Identify which cell holds the provided text, then report its [X, Y] central coordinate. 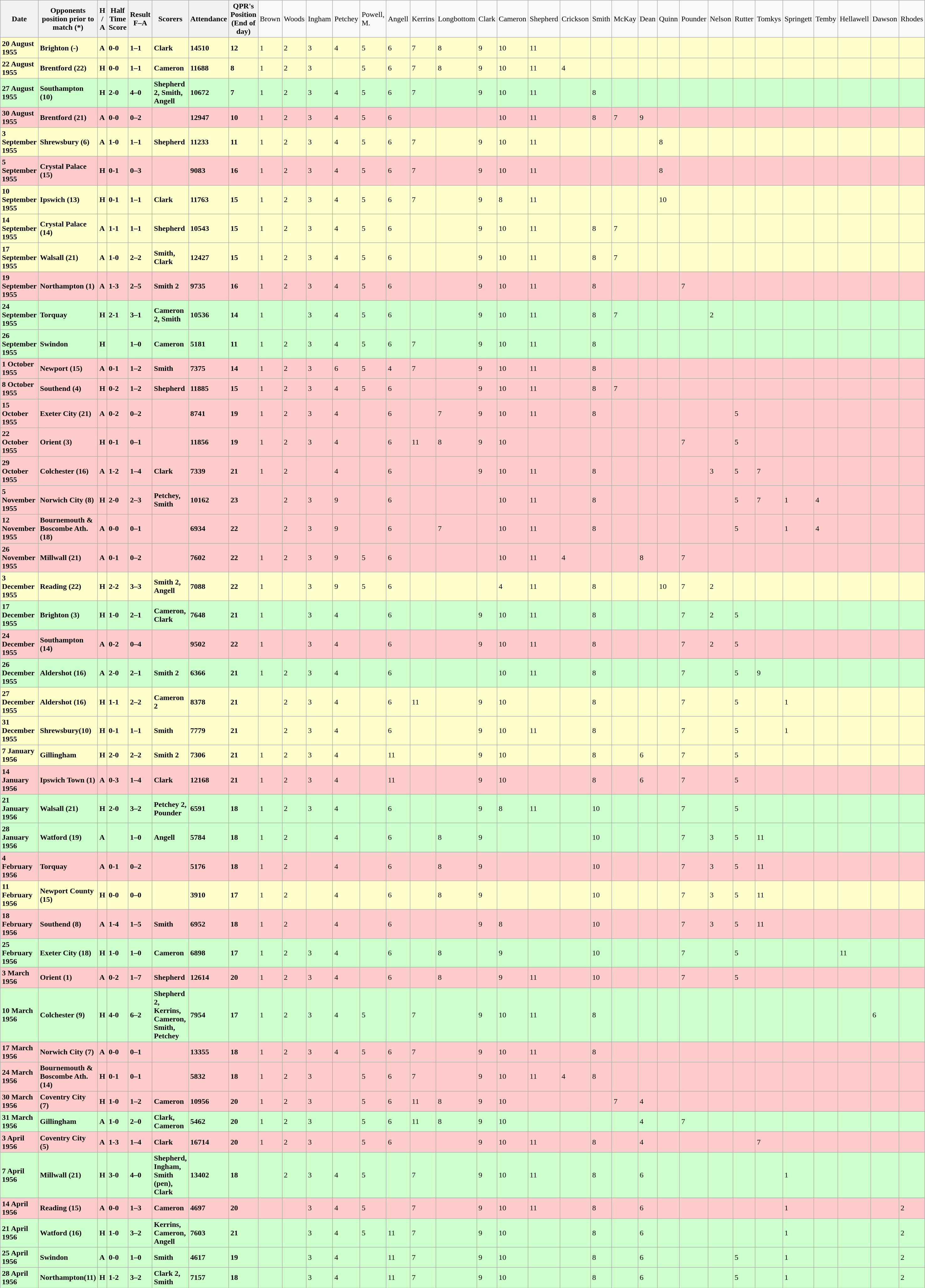
22 August 1955 [19, 68]
6952 [209, 924]
Scorers [170, 19]
Rutter [744, 19]
ResultF–A [140, 19]
3 April 1956 [19, 1142]
11 February 1956 [19, 895]
3-0 [118, 1175]
17 March 1956 [19, 1052]
8741 [209, 413]
3 March 1956 [19, 977]
Watford (19) [68, 838]
2–3 [140, 500]
10162 [209, 500]
Brown [270, 19]
Crickson [575, 19]
Clark 2, Smith [170, 1278]
12614 [209, 977]
Smith, Clark [170, 257]
Dean [648, 19]
Rhodes [912, 19]
Crystal Palace (15) [68, 171]
26 December 1955 [19, 673]
6934 [209, 529]
Southampton (14) [68, 644]
10672 [209, 93]
30 August 1955 [19, 117]
7954 [209, 1015]
Southend (4) [68, 389]
Coventry City (5) [68, 1142]
H / A [102, 19]
11856 [209, 442]
Dawson [885, 19]
Norwich City (7) [68, 1052]
Petchey, Smith [170, 500]
Hellawell [854, 19]
2-2 [118, 586]
Brighton (3) [68, 615]
1–5 [140, 924]
16714 [209, 1142]
Orient (3) [68, 442]
7157 [209, 1278]
0–4 [140, 644]
5832 [209, 1077]
6591 [209, 809]
Brentford (22) [68, 68]
Attendance [209, 19]
1–7 [140, 977]
3–3 [140, 586]
26 November 1955 [19, 558]
14 January 1956 [19, 780]
Kerrins, Cameron, Angell [170, 1233]
3 December 1955 [19, 586]
Norwich City (8) [68, 500]
4-0 [118, 1015]
2–5 [140, 286]
7375 [209, 368]
7602 [209, 558]
Shepherd 2, Smith, Angell [170, 93]
Shrewsbury (6) [68, 142]
Ipswich Town (1) [68, 780]
10956 [209, 1101]
Half Time Score [118, 19]
9502 [209, 644]
5 September 1955 [19, 171]
Cameron, Clark [170, 615]
13402 [209, 1175]
1–3 [140, 1208]
10 September 1955 [19, 200]
10 March 1956 [19, 1015]
4697 [209, 1208]
11688 [209, 68]
9083 [209, 171]
27 December 1955 [19, 702]
Bournemouth & Boscombe Ath. (18) [68, 529]
9735 [209, 286]
0–3 [140, 171]
29 October 1955 [19, 471]
Temby [826, 19]
14 September 1955 [19, 228]
Nelson [721, 19]
Quinn [669, 19]
Orient (1) [68, 977]
1-4 [118, 924]
24 September 1955 [19, 315]
15 October 1955 [19, 413]
8378 [209, 702]
Shepherd, Ingham, Smith (pen), Clark [170, 1175]
QPR's Position (End of day) [243, 19]
7648 [209, 615]
17 September 1955 [19, 257]
7 January 1956 [19, 755]
Cameron 2, Smith [170, 315]
Reading (15) [68, 1208]
12168 [209, 780]
Date [19, 19]
11763 [209, 200]
0–0 [140, 895]
14 April 1956 [19, 1208]
Ingham [319, 19]
25 February 1956 [19, 953]
Opponents position prior to match (*) [68, 19]
3 September 1955 [19, 142]
Colchester (9) [68, 1015]
6–2 [140, 1015]
Brighton (-) [68, 48]
Crystal Palace (14) [68, 228]
7779 [209, 730]
McKay [625, 19]
28 April 1956 [19, 1278]
Shrewsbury(10) [68, 730]
20 August 1955 [19, 48]
Petchey [347, 19]
Cameron 2 [170, 702]
14510 [209, 48]
27 August 1955 [19, 93]
Shepherd 2, Kerrins, Cameron, Smith, Petchey [170, 1015]
5 November 1955 [19, 500]
7 April 1956 [19, 1175]
Newport County (15) [68, 895]
0-3 [118, 780]
12 November 1955 [19, 529]
6366 [209, 673]
5784 [209, 838]
Longbottom [457, 19]
10543 [209, 228]
3–1 [140, 315]
28 January 1956 [19, 838]
31 December 1955 [19, 730]
19 September 1955 [19, 286]
23 [243, 500]
Powell, M. [373, 19]
7603 [209, 1233]
Northampton(11) [68, 1278]
Woods [294, 19]
24 December 1955 [19, 644]
Reading (22) [68, 586]
8 October 1955 [19, 389]
Newport (15) [68, 368]
Petchey 2, Pounder [170, 809]
Coventry City (7) [68, 1101]
5181 [209, 344]
Tomkys [769, 19]
22 October 1955 [19, 442]
6898 [209, 953]
Springett [798, 19]
21 April 1956 [19, 1233]
Colchester (16) [68, 471]
Exeter City (21) [68, 413]
25 April 1956 [19, 1257]
Pounder [694, 19]
12947 [209, 117]
4 February 1956 [19, 866]
10536 [209, 315]
Ipswich (13) [68, 200]
Watford (16) [68, 1233]
7306 [209, 755]
31 March 1956 [19, 1121]
4617 [209, 1257]
Northampton (1) [68, 286]
2-1 [118, 315]
Brentford (21) [68, 117]
7088 [209, 586]
Clark, Cameron [170, 1121]
Exeter City (18) [68, 953]
3910 [209, 895]
21 January 1956 [19, 809]
7339 [209, 471]
Kerrins [423, 19]
5176 [209, 866]
18 February 1956 [19, 924]
2–0 [140, 1121]
Southend (8) [68, 924]
12427 [209, 257]
12 [243, 48]
30 March 1956 [19, 1101]
11233 [209, 142]
17 December 1955 [19, 615]
24 March 1956 [19, 1077]
Smith 2, Angell [170, 586]
Southampton (10) [68, 93]
5462 [209, 1121]
1 October 1955 [19, 368]
26 September 1955 [19, 344]
Bournemouth & Boscombe Ath. (14) [68, 1077]
13355 [209, 1052]
11885 [209, 389]
